From the cell containing the given text, extract its center point as [X, Y] coordinate. 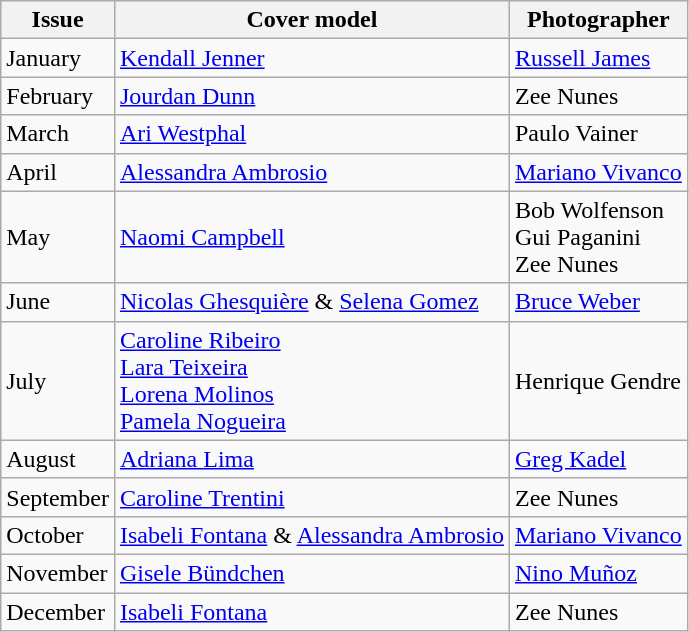
September [58, 497]
October [58, 535]
Russell James [598, 58]
Caroline RibeiroLara TeixeiraLorena MolinosPamela Nogueira [312, 380]
January [58, 58]
Bruce Weber [598, 302]
Bob WolfensonGui PaganiniZee Nunes [598, 237]
Caroline Trentini [312, 497]
June [58, 302]
July [58, 380]
March [58, 134]
Issue [58, 20]
Nino Muñoz [598, 573]
Isabeli Fontana & Alessandra Ambrosio [312, 535]
February [58, 96]
Kendall Jenner [312, 58]
Isabeli Fontana [312, 611]
Adriana Lima [312, 459]
November [58, 573]
Greg Kadel [598, 459]
Photographer [598, 20]
Alessandra Ambrosio [312, 172]
August [58, 459]
Cover model [312, 20]
Gisele Bündchen [312, 573]
Paulo Vainer [598, 134]
Jourdan Dunn [312, 96]
April [58, 172]
Henrique Gendre [598, 380]
December [58, 611]
May [58, 237]
Naomi Campbell [312, 237]
Nicolas Ghesquière & Selena Gomez [312, 302]
Ari Westphal [312, 134]
